From the cell containing the given text, extract its center point as (X, Y) coordinate. 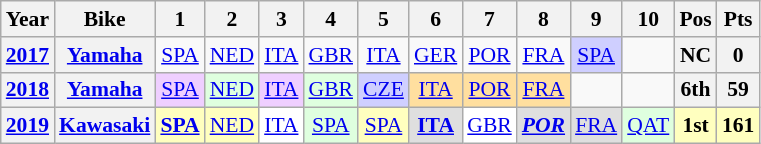
1st (696, 126)
7 (490, 19)
2 (232, 19)
QAT (648, 126)
Year (28, 19)
2017 (28, 55)
2018 (28, 90)
5 (384, 19)
Pos (696, 19)
0 (738, 55)
6 (436, 19)
1 (180, 19)
10 (648, 19)
Kawasaki (104, 126)
4 (332, 19)
6th (696, 90)
9 (596, 19)
CZE (384, 90)
59 (738, 90)
GER (436, 55)
Bike (104, 19)
2019 (28, 126)
161 (738, 126)
8 (544, 19)
NC (696, 55)
Pts (738, 19)
3 (281, 19)
